Detect which cell encompasses the target text, then output its (x, y) center coordinate. 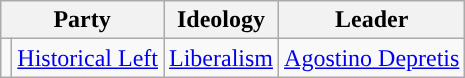
Party (82, 20)
Ideology (222, 20)
Agostino Depretis (372, 58)
Leader (372, 20)
Liberalism (222, 58)
Historical Left (88, 58)
